Provide the [x, y] coordinate of the cell's center where the given text is located.  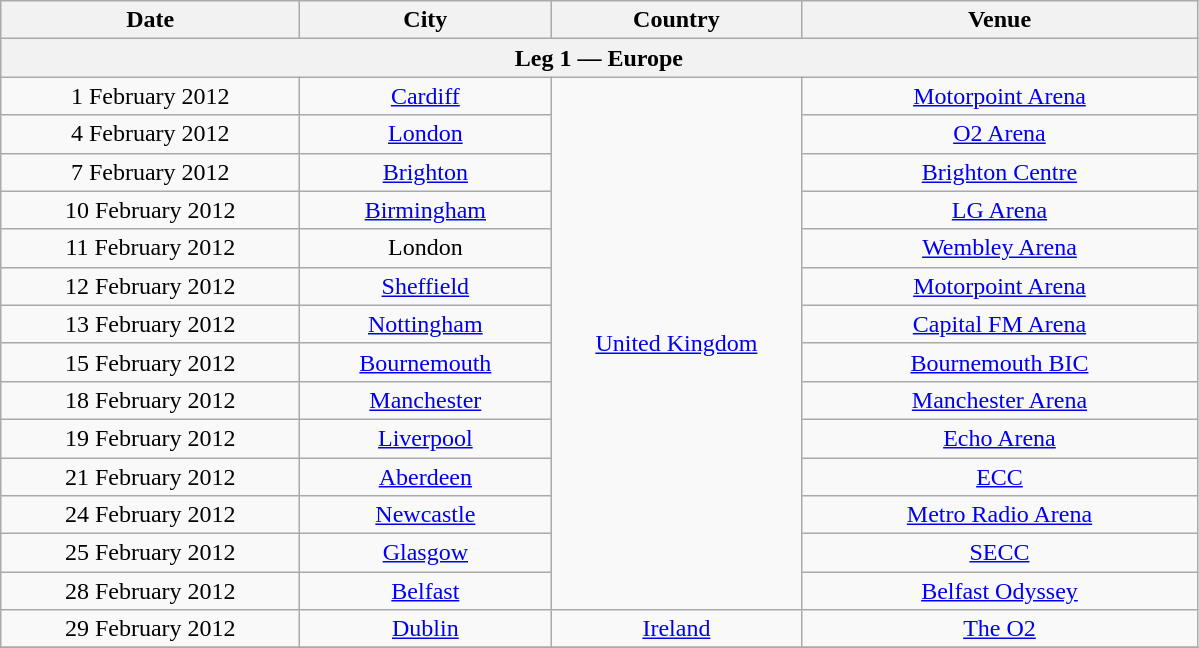
12 February 2012 [150, 286]
Metro Radio Arena [1000, 515]
Dublin [426, 629]
Leg 1 — Europe [599, 58]
13 February 2012 [150, 324]
Liverpool [426, 438]
Sheffield [426, 286]
Cardiff [426, 96]
Wembley Arena [1000, 248]
24 February 2012 [150, 515]
Manchester Arena [1000, 400]
Venue [1000, 20]
25 February 2012 [150, 553]
29 February 2012 [150, 629]
Glasgow [426, 553]
7 February 2012 [150, 172]
Date [150, 20]
Belfast Odyssey [1000, 591]
Manchester [426, 400]
Country [676, 20]
Bournemouth BIC [1000, 362]
United Kingdom [676, 344]
1 February 2012 [150, 96]
11 February 2012 [150, 248]
18 February 2012 [150, 400]
City [426, 20]
28 February 2012 [150, 591]
15 February 2012 [150, 362]
10 February 2012 [150, 210]
LG Arena [1000, 210]
Echo Arena [1000, 438]
The O2 [1000, 629]
Capital FM Arena [1000, 324]
O2 Arena [1000, 134]
Aberdeen [426, 477]
Birmingham [426, 210]
4 February 2012 [150, 134]
19 February 2012 [150, 438]
Nottingham [426, 324]
21 February 2012 [150, 477]
Ireland [676, 629]
SECC [1000, 553]
Brighton [426, 172]
Belfast [426, 591]
Newcastle [426, 515]
ECC [1000, 477]
Brighton Centre [1000, 172]
Bournemouth [426, 362]
